From the cell containing the given text, extract its center point as [x, y] coordinate. 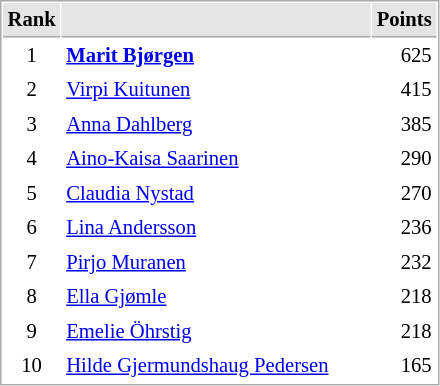
415 [404, 90]
Lina Andersson [216, 228]
Marit Bjørgen [216, 56]
10 [32, 366]
236 [404, 228]
625 [404, 56]
3 [32, 124]
6 [32, 228]
Aino-Kaisa Saarinen [216, 158]
Hilde Gjermundshaug Pedersen [216, 366]
4 [32, 158]
7 [32, 262]
232 [404, 262]
Pirjo Muranen [216, 262]
1 [32, 56]
290 [404, 158]
Emelie Öhrstig [216, 332]
385 [404, 124]
Rank [32, 20]
Points [404, 20]
165 [404, 366]
Anna Dahlberg [216, 124]
270 [404, 194]
9 [32, 332]
5 [32, 194]
Virpi Kuitunen [216, 90]
2 [32, 90]
Claudia Nystad [216, 194]
8 [32, 296]
Ella Gjømle [216, 296]
